For the text-containing cell, return its midpoint in [x, y] coordinate format. 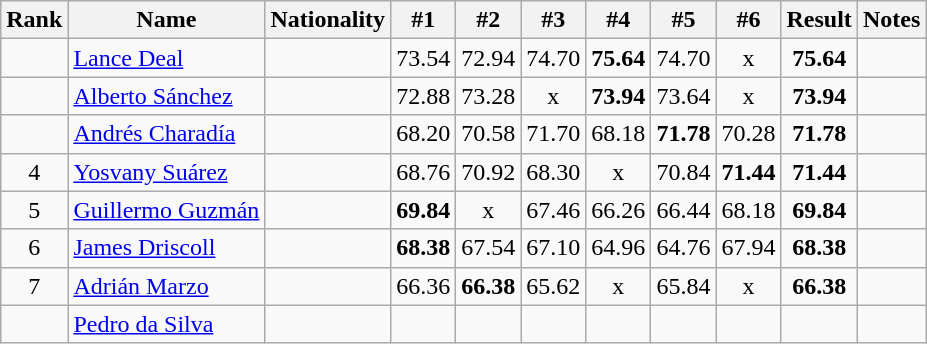
#3 [554, 20]
67.94 [748, 248]
Name [166, 20]
65.62 [554, 286]
Yosvany Suárez [166, 172]
73.28 [488, 96]
James Driscoll [166, 248]
Nationality [328, 20]
66.26 [618, 210]
73.54 [424, 58]
64.96 [618, 248]
Lance Deal [166, 58]
68.76 [424, 172]
66.44 [684, 210]
4 [34, 172]
Alberto Sánchez [166, 96]
71.70 [554, 134]
#6 [748, 20]
Result [819, 20]
6 [34, 248]
#2 [488, 20]
65.84 [684, 286]
70.28 [748, 134]
#4 [618, 20]
#5 [684, 20]
#1 [424, 20]
Andrés Charadía [166, 134]
70.92 [488, 172]
67.46 [554, 210]
67.10 [554, 248]
64.76 [684, 248]
Notes [891, 20]
73.64 [684, 96]
68.20 [424, 134]
Guillermo Guzmán [166, 210]
Pedro da Silva [166, 324]
7 [34, 286]
5 [34, 210]
68.30 [554, 172]
70.58 [488, 134]
72.88 [424, 96]
70.84 [684, 172]
66.36 [424, 286]
Rank [34, 20]
72.94 [488, 58]
Adrián Marzo [166, 286]
67.54 [488, 248]
